Return the [x, y] coordinate for the center point of the cell that contains the specified text.  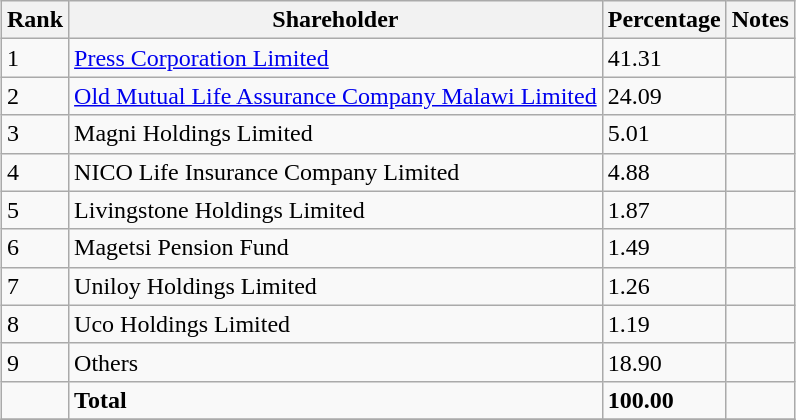
5.01 [664, 134]
Livingstone Holdings Limited [336, 210]
NICO Life Insurance Company Limited [336, 172]
24.09 [664, 96]
3 [34, 134]
Magni Holdings Limited [336, 134]
Total [336, 400]
Magetsi Pension Fund [336, 248]
Notes [760, 20]
Uniloy Holdings Limited [336, 286]
100.00 [664, 400]
7 [34, 286]
9 [34, 362]
4 [34, 172]
8 [34, 324]
41.31 [664, 58]
Percentage [664, 20]
1.87 [664, 210]
Old Mutual Life Assurance Company Malawi Limited [336, 96]
4.88 [664, 172]
1.26 [664, 286]
1.49 [664, 248]
1.19 [664, 324]
Rank [34, 20]
1 [34, 58]
Uco Holdings Limited [336, 324]
6 [34, 248]
Others [336, 362]
5 [34, 210]
Press Corporation Limited [336, 58]
18.90 [664, 362]
Shareholder [336, 20]
2 [34, 96]
